Return [x, y] of the center of cell containing provided text 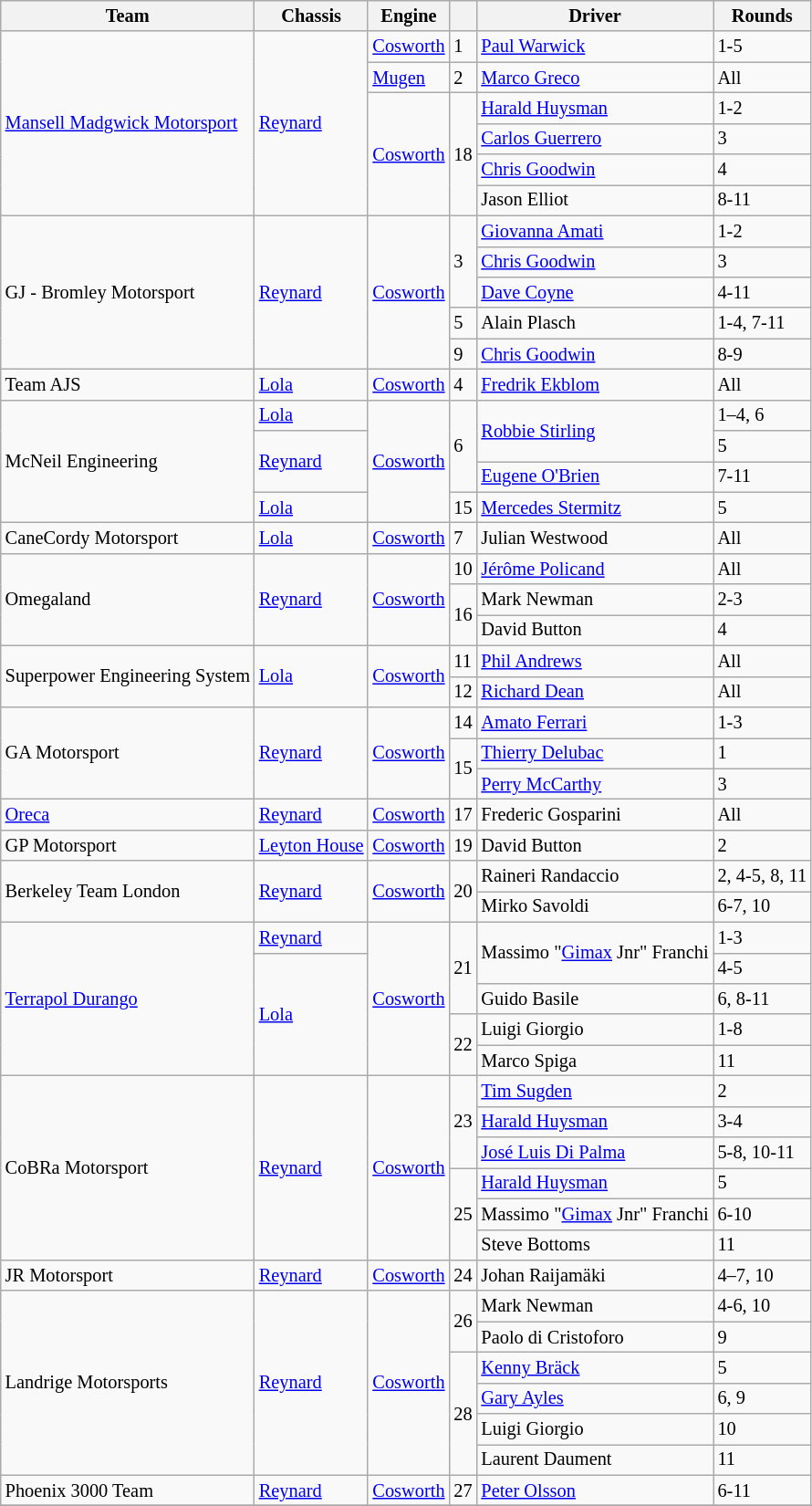
6 [463, 445]
6, 9 [763, 1398]
17 [463, 814]
Perry McCarthy [595, 784]
GP Motorsport [128, 845]
Omegaland [128, 599]
McNeil Engineering [128, 462]
16 [463, 615]
Landrige Motorsports [128, 1383]
Leyton House [312, 845]
Superpower Engineering System [128, 675]
Mercedes Stermitz [595, 507]
23 [463, 1121]
Rounds [763, 16]
Richard Dean [595, 692]
Phil Andrews [595, 661]
2-3 [763, 600]
6-10 [763, 1214]
6-11 [763, 1490]
Engine [409, 16]
Peter Olsson [595, 1490]
Guido Basile [595, 999]
Jason Elliot [595, 200]
7-11 [763, 476]
Phoenix 3000 Team [128, 1490]
28 [463, 1413]
4–7, 10 [763, 1275]
José Luis Di Palma [595, 1153]
22 [463, 1044]
GA Motorsport [128, 752]
Tim Sugden [595, 1091]
JR Motorsport [128, 1275]
Mansell Madgwick Motorsport [128, 123]
Driver [595, 16]
6, 8-11 [763, 999]
Amato Ferrari [595, 722]
19 [463, 845]
Marco Greco [595, 78]
Carlos Guerrero [595, 139]
CaneCordy Motorsport [128, 538]
20 [463, 891]
18 [463, 153]
GJ - Bromley Motorsport [128, 292]
Raineri Randaccio [595, 876]
Robbie Stirling [595, 431]
Paul Warwick [595, 47]
Frederic Gosparini [595, 814]
Julian Westwood [595, 538]
Giovanna Amati [595, 231]
Marco Spiga [595, 1061]
27 [463, 1490]
3-4 [763, 1122]
Oreca [128, 814]
Terrapol Durango [128, 999]
Steve Bottoms [595, 1245]
4-5 [763, 968]
5-8, 10-11 [763, 1153]
CoBRa Motorsport [128, 1167]
Johan Raijamäki [595, 1275]
1-4, 7-11 [763, 323]
24 [463, 1275]
4-6, 10 [763, 1306]
14 [463, 722]
Dave Coyne [595, 292]
Fredrik Ekblom [595, 384]
Gary Ayles [595, 1398]
Eugene O'Brien [595, 476]
26 [463, 1322]
25 [463, 1214]
Kenny Bräck [595, 1367]
Berkeley Team London [128, 891]
8-11 [763, 200]
1-8 [763, 1030]
4-11 [763, 292]
7 [463, 538]
Team [128, 16]
21 [463, 967]
Team AJS [128, 384]
Mugen [409, 78]
Jérôme Policand [595, 569]
6-7, 10 [763, 906]
Laurent Daument [595, 1459]
Alain Plasch [595, 323]
Mirko Savoldi [595, 906]
12 [463, 692]
Paolo di Cristoforo [595, 1337]
8-9 [763, 354]
Chassis [312, 16]
Thierry Delubac [595, 753]
1-5 [763, 47]
2, 4-5, 8, 11 [763, 876]
1–4, 6 [763, 415]
